Scan for the cell matching the given text and deliver its [x, y] coordinate at center. 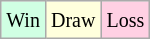
Draw [72, 20]
Win [24, 20]
Loss [126, 20]
